Return [X, Y] of the center of cell containing provided text 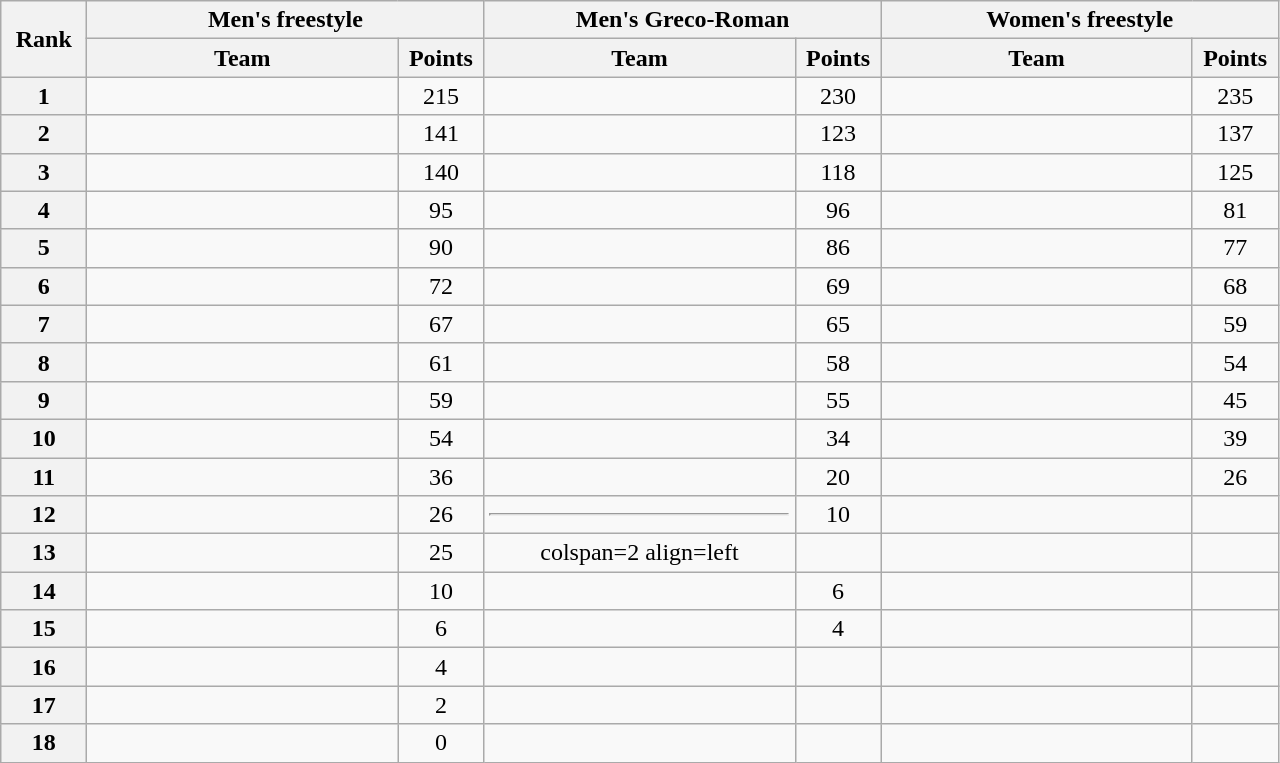
16 [44, 667]
11 [44, 477]
58 [838, 362]
3 [44, 172]
123 [838, 134]
55 [838, 400]
9 [44, 400]
118 [838, 172]
141 [441, 134]
69 [838, 286]
81 [1235, 210]
25 [441, 553]
14 [44, 591]
1 [44, 96]
45 [1235, 400]
colspan=2 align=left [640, 553]
17 [44, 705]
65 [838, 324]
15 [44, 629]
140 [441, 172]
18 [44, 743]
137 [1235, 134]
34 [838, 438]
39 [1235, 438]
61 [441, 362]
230 [838, 96]
68 [1235, 286]
67 [441, 324]
Men's freestyle [286, 20]
8 [44, 362]
0 [441, 743]
90 [441, 248]
72 [441, 286]
215 [441, 96]
20 [838, 477]
86 [838, 248]
5 [44, 248]
7 [44, 324]
96 [838, 210]
Women's freestyle [1080, 20]
12 [44, 515]
36 [441, 477]
235 [1235, 96]
Rank [44, 39]
77 [1235, 248]
13 [44, 553]
Men's Greco-Roman [682, 20]
125 [1235, 172]
95 [441, 210]
